Pinpoint the cell where the given text exists, returning its [X, Y] midpoint coordinate. 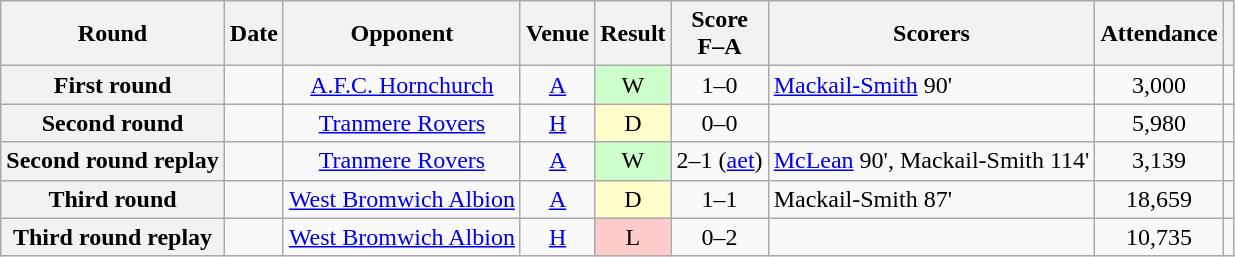
Second round replay [113, 161]
2–1 (aet) [720, 161]
Scorers [932, 34]
ScoreF–A [720, 34]
A.F.C. Hornchurch [402, 85]
Round [113, 34]
1–1 [720, 199]
18,659 [1159, 199]
Third round replay [113, 237]
First round [113, 85]
Mackail-Smith 90' [932, 85]
Venue [557, 34]
1–0 [720, 85]
McLean 90', Mackail-Smith 114' [932, 161]
L [633, 237]
Date [254, 34]
0–0 [720, 123]
Third round [113, 199]
0–2 [720, 237]
Mackail-Smith 87' [932, 199]
Attendance [1159, 34]
10,735 [1159, 237]
5,980 [1159, 123]
Opponent [402, 34]
Second round [113, 123]
Result [633, 34]
3,139 [1159, 161]
3,000 [1159, 85]
